Return the (x, y) coordinate for the center point of the cell that contains the specified text.  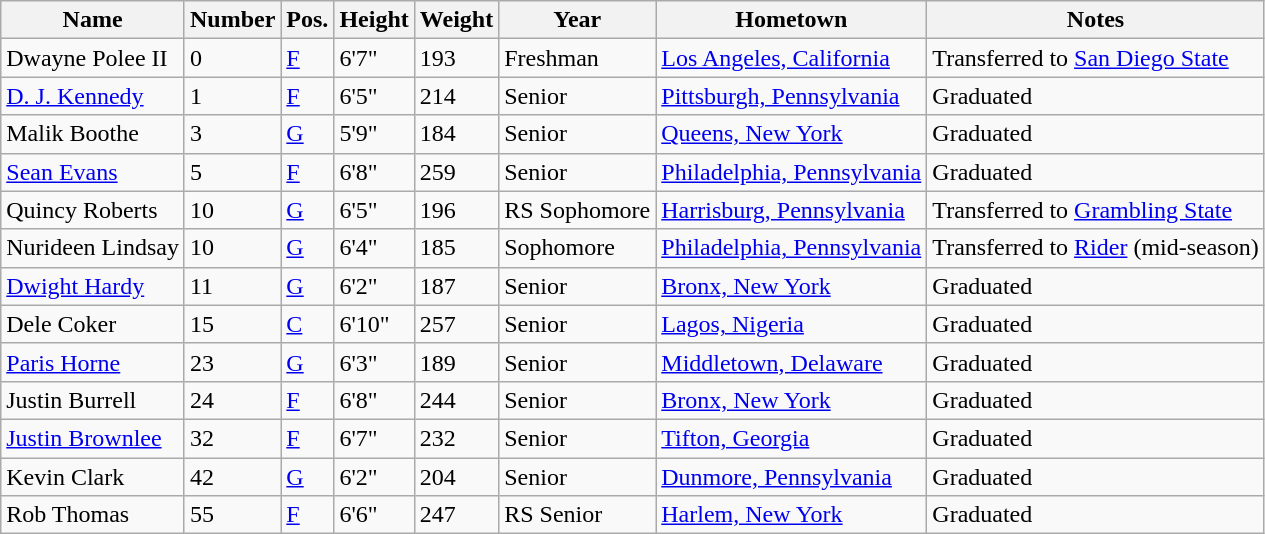
Paris Horne (93, 362)
1 (232, 96)
6'10" (374, 324)
Lagos, Nigeria (792, 324)
Nurideen Lindsay (93, 248)
55 (232, 515)
Transferred to Rider (mid-season) (1096, 248)
6'6" (374, 515)
11 (232, 286)
Dwight Hardy (93, 286)
Malik Boothe (93, 134)
15 (232, 324)
Los Angeles, California (792, 58)
23 (232, 362)
C (308, 324)
Hometown (792, 20)
187 (456, 286)
5 (232, 172)
Sophomore (578, 248)
Freshman (578, 58)
Dunmore, Pennsylvania (792, 477)
Kevin Clark (93, 477)
5'9" (374, 134)
259 (456, 172)
Number (232, 20)
Justin Brownlee (93, 438)
Pittsburgh, Pennsylvania (792, 96)
204 (456, 477)
232 (456, 438)
Year (578, 20)
RS Senior (578, 515)
189 (456, 362)
Dele Coker (93, 324)
Justin Burrell (93, 400)
32 (232, 438)
193 (456, 58)
184 (456, 134)
196 (456, 210)
0 (232, 58)
Pos. (308, 20)
Quincy Roberts (93, 210)
257 (456, 324)
185 (456, 248)
24 (232, 400)
42 (232, 477)
247 (456, 515)
RS Sophomore (578, 210)
244 (456, 400)
Harlem, New York (792, 515)
Rob Thomas (93, 515)
Notes (1096, 20)
Weight (456, 20)
3 (232, 134)
Middletown, Delaware (792, 362)
6'4" (374, 248)
Sean Evans (93, 172)
214 (456, 96)
Height (374, 20)
6'3" (374, 362)
Transferred to Grambling State (1096, 210)
Harrisburg, Pennsylvania (792, 210)
Queens, New York (792, 134)
D. J. Kennedy (93, 96)
Tifton, Georgia (792, 438)
Dwayne Polee II (93, 58)
Name (93, 20)
Transferred to San Diego State (1096, 58)
